Pinpoint the cell where the given text exists, returning its [X, Y] midpoint coordinate. 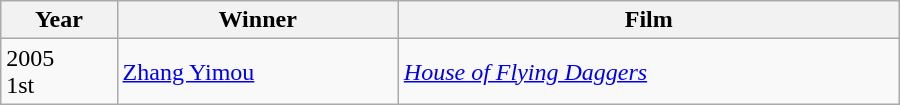
Film [648, 20]
Year [59, 20]
House of Flying Daggers [648, 72]
Winner [258, 20]
Zhang Yimou [258, 72]
2005 1st [59, 72]
